Scan for the cell matching the given text and deliver its (x, y) coordinate at center. 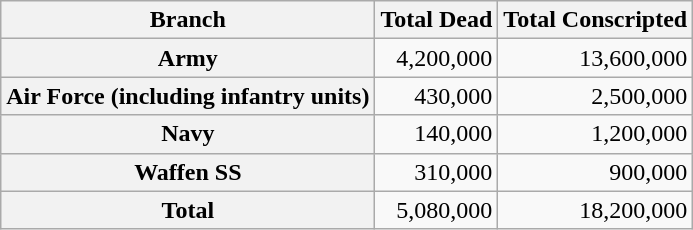
Branch (188, 20)
310,000 (436, 172)
4,200,000 (436, 58)
Total (188, 210)
Air Force (including infantry units) (188, 96)
2,500,000 (596, 96)
430,000 (436, 96)
Waffen SS (188, 172)
18,200,000 (596, 210)
13,600,000 (596, 58)
140,000 (436, 134)
Army (188, 58)
5,080,000 (436, 210)
Total Dead (436, 20)
Total Conscripted (596, 20)
900,000 (596, 172)
1,200,000 (596, 134)
Navy (188, 134)
